Return [x, y] of the center of cell containing provided text 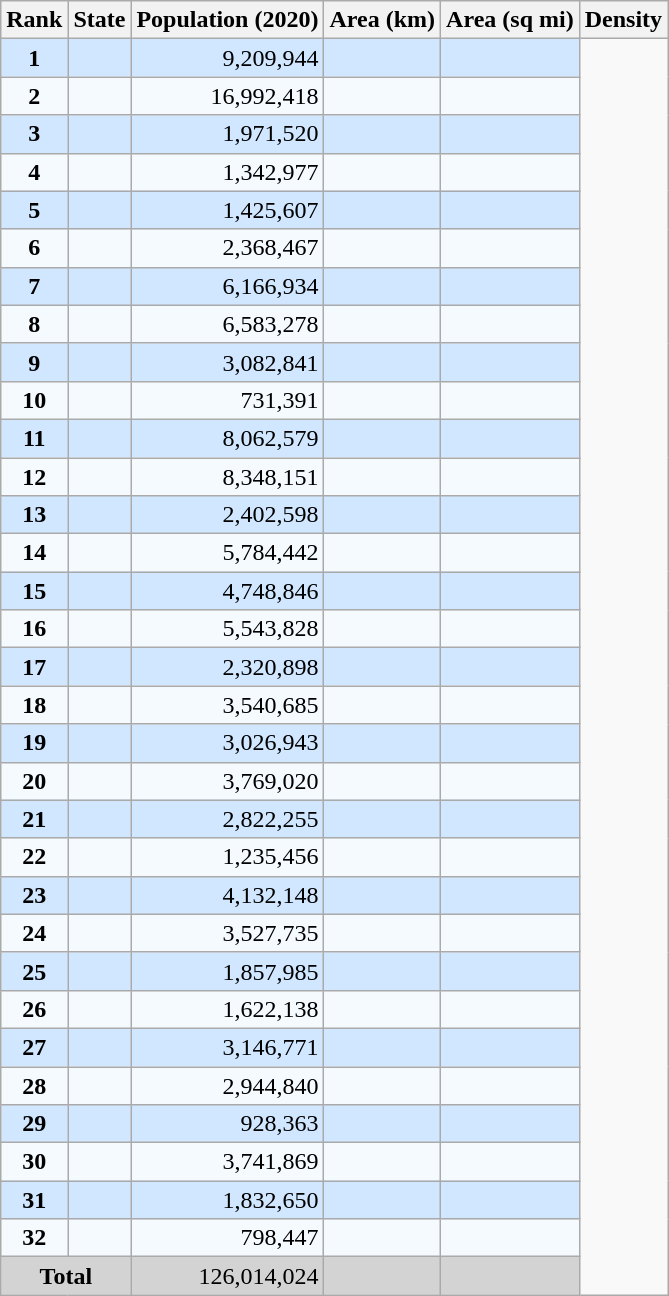
8,348,151 [228, 477]
1,425,607 [228, 210]
1 [34, 58]
26 [34, 1009]
11 [34, 438]
928,363 [228, 1124]
2,368,467 [228, 248]
16,992,418 [228, 96]
Population (2020) [228, 20]
30 [34, 1162]
32 [34, 1238]
1,342,977 [228, 172]
1,832,650 [228, 1200]
Area (km) [382, 20]
28 [34, 1085]
3,082,841 [228, 362]
10 [34, 400]
7 [34, 286]
3 [34, 134]
24 [34, 933]
5 [34, 210]
3,540,685 [228, 705]
Total [66, 1276]
Density [623, 20]
5,784,442 [228, 553]
2,320,898 [228, 667]
12 [34, 477]
6,166,934 [228, 286]
3,146,771 [228, 1047]
20 [34, 781]
Rank [34, 20]
1,622,138 [228, 1009]
2 [34, 96]
25 [34, 971]
17 [34, 667]
2,944,840 [228, 1085]
126,014,024 [228, 1276]
5,543,828 [228, 629]
9 [34, 362]
798,447 [228, 1238]
27 [34, 1047]
4,748,846 [228, 591]
21 [34, 819]
19 [34, 743]
3,527,735 [228, 933]
13 [34, 515]
31 [34, 1200]
6 [34, 248]
3,741,869 [228, 1162]
3,026,943 [228, 743]
1,857,985 [228, 971]
1,235,456 [228, 857]
9,209,944 [228, 58]
14 [34, 553]
2,822,255 [228, 819]
4 [34, 172]
4,132,148 [228, 895]
18 [34, 705]
29 [34, 1124]
3,769,020 [228, 781]
15 [34, 591]
1,971,520 [228, 134]
16 [34, 629]
Area (sq mi) [510, 20]
State [100, 20]
6,583,278 [228, 324]
8 [34, 324]
8,062,579 [228, 438]
22 [34, 857]
731,391 [228, 400]
23 [34, 895]
2,402,598 [228, 515]
